Extract the (x, y) coordinate from the center of the cell holding the provided text.  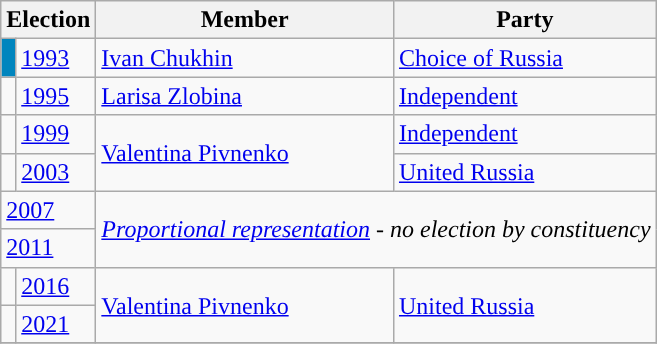
2003 (56, 172)
1995 (56, 96)
Larisa Zlobina (245, 96)
Party (524, 20)
Ivan Chukhin (245, 58)
2007 (48, 210)
Member (245, 20)
Election (48, 20)
Proportional representation - no election by constituency (376, 229)
2021 (56, 324)
1993 (56, 58)
Choice of Russia (524, 58)
2011 (48, 248)
2016 (56, 286)
1999 (56, 134)
